Find where the given text appears and provide that cell's center as (x, y) coordinate. 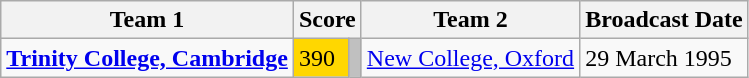
Team 2 (470, 20)
Broadcast Date (664, 20)
New College, Oxford (470, 58)
Trinity College, Cambridge (148, 58)
29 March 1995 (664, 58)
390 (320, 58)
Score (327, 20)
Team 1 (148, 20)
